Provide the [X, Y] coordinate of the cell's center where the given text is located.  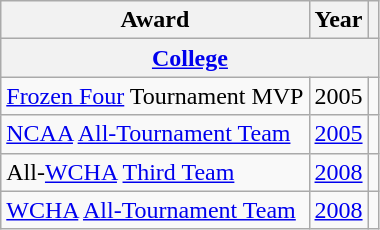
Award [155, 20]
All-WCHA Third Team [155, 172]
NCAA All-Tournament Team [155, 134]
WCHA All-Tournament Team [155, 210]
Year [338, 20]
College [190, 58]
Frozen Four Tournament MVP [155, 96]
